Provide the (X, Y) coordinate of the cell's center where the given text is located.  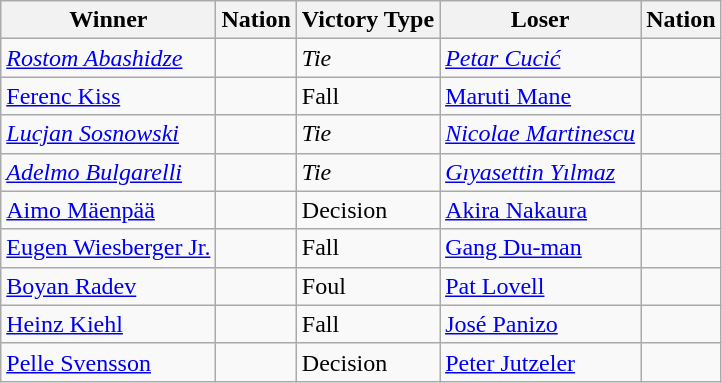
Akira Nakaura (540, 210)
Rostom Abashidze (108, 58)
Gang Du-man (540, 248)
Nicolae Martinescu (540, 134)
Maruti Mane (540, 96)
José Panizo (540, 324)
Peter Jutzeler (540, 362)
Winner (108, 20)
Loser (540, 20)
Lucjan Sosnowski (108, 134)
Petar Cucić (540, 58)
Aimo Mäenpää (108, 210)
Gıyasettin Yılmaz (540, 172)
Victory Type (368, 20)
Boyan Radev (108, 286)
Foul (368, 286)
Heinz Kiehl (108, 324)
Adelmo Bulgarelli (108, 172)
Eugen Wiesberger Jr. (108, 248)
Ferenc Kiss (108, 96)
Pelle Svensson (108, 362)
Pat Lovell (540, 286)
